Return the [x, y] coordinate for the center point of the cell that contains the specified text.  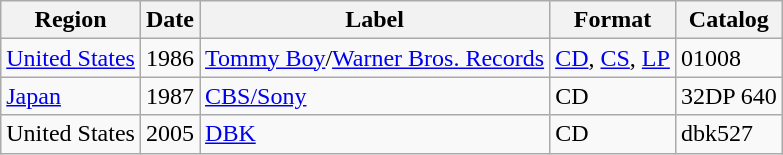
Tommy Boy/Warner Bros. Records [375, 58]
CD, CS, LP [613, 58]
01008 [728, 58]
Format [613, 20]
Region [71, 20]
1987 [170, 96]
32DP 640 [728, 96]
Japan [71, 96]
Date [170, 20]
1986 [170, 58]
Catalog [728, 20]
dbk527 [728, 134]
DBK [375, 134]
CBS/Sony [375, 96]
2005 [170, 134]
Label [375, 20]
